Output the (X, Y) coordinate of the center of the cell containing the given text.  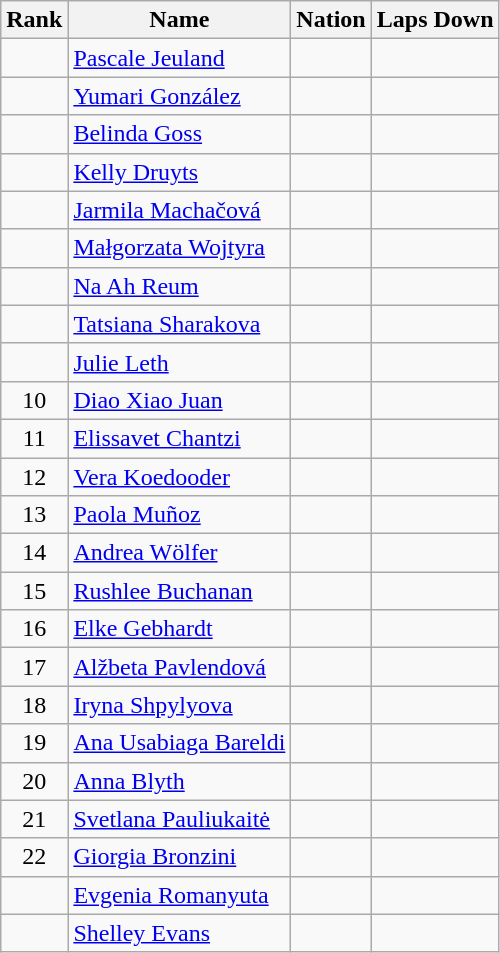
20 (34, 781)
19 (34, 743)
Rank (34, 20)
12 (34, 477)
Jarmila Machačová (180, 210)
Pascale Jeuland (180, 58)
Andrea Wölfer (180, 553)
Nation (331, 20)
Ana Usabiaga Bareldi (180, 743)
21 (34, 819)
14 (34, 553)
Belinda Goss (180, 134)
Elke Gebhardt (180, 629)
Julie Leth (180, 362)
13 (34, 515)
Na Ah Reum (180, 286)
Anna Blyth (180, 781)
11 (34, 438)
Alžbeta Pavlendová (180, 667)
Shelley Evans (180, 933)
Paola Muñoz (180, 515)
Diao Xiao Juan (180, 400)
16 (34, 629)
Vera Koedooder (180, 477)
Name (180, 20)
Kelly Druyts (180, 172)
Svetlana Pauliukaitė (180, 819)
10 (34, 400)
Małgorzata Wojtyra (180, 248)
Rushlee Buchanan (180, 591)
15 (34, 591)
Giorgia Bronzini (180, 857)
17 (34, 667)
18 (34, 705)
Laps Down (435, 20)
Tatsiana Sharakova (180, 324)
22 (34, 857)
Iryna Shpylyova (180, 705)
Yumari González (180, 96)
Evgenia Romanyuta (180, 895)
Elissavet Chantzi (180, 438)
